Capture the cell that displays the provided text and extract its [x, y] central coordinate. 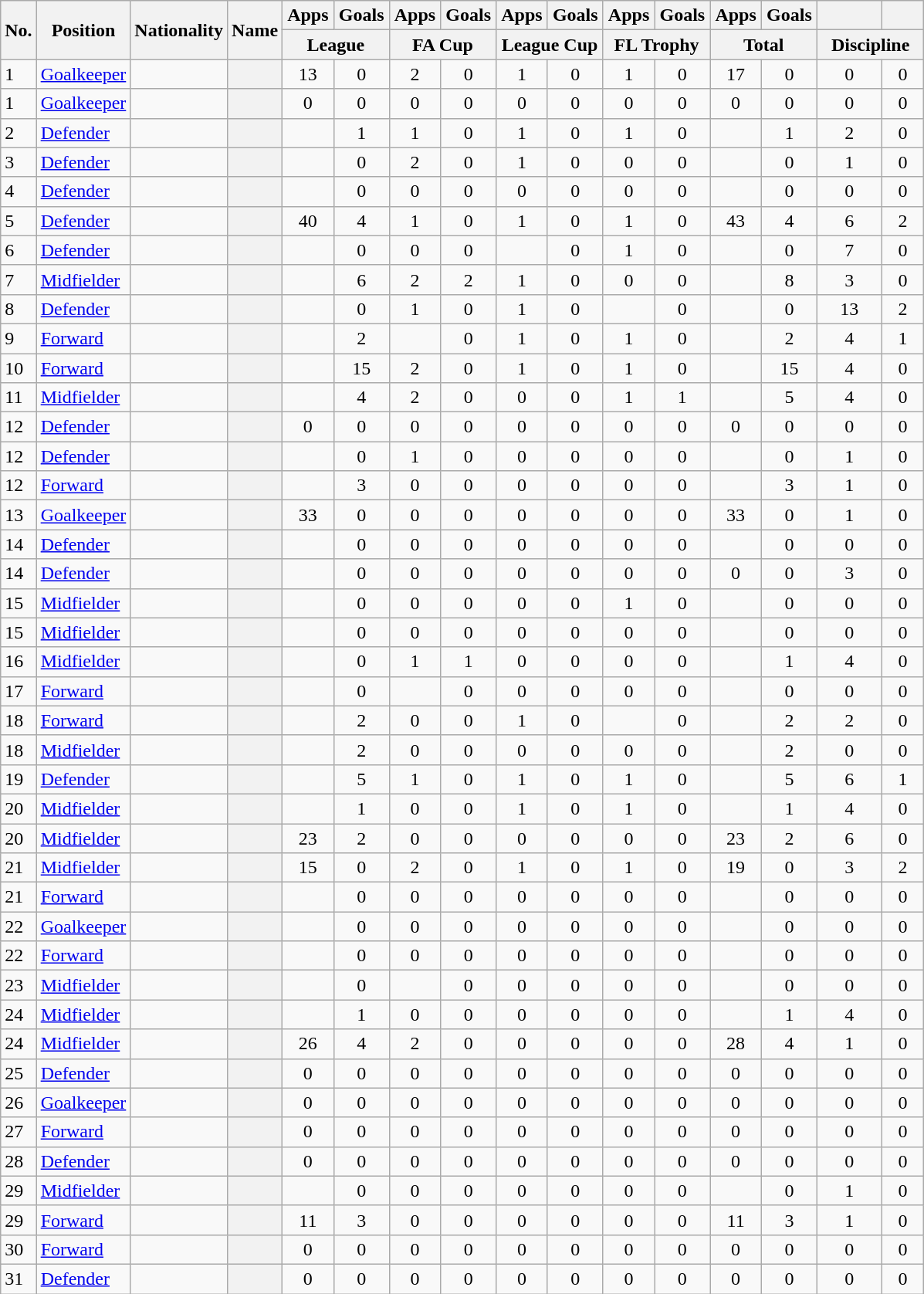
Position [83, 30]
16 [19, 662]
Nationality [179, 30]
Discipline [871, 45]
40 [309, 221]
43 [736, 221]
FL Trophy [656, 45]
League Cup [550, 45]
30 [19, 1249]
31 [19, 1279]
10 [19, 368]
27 [19, 1132]
25 [19, 1073]
Total [764, 45]
FA Cup [443, 45]
9 [19, 338]
Name [255, 30]
No. [19, 30]
League [337, 45]
